Search for the cell housing the specified text and yield its (X, Y) center coordinate. 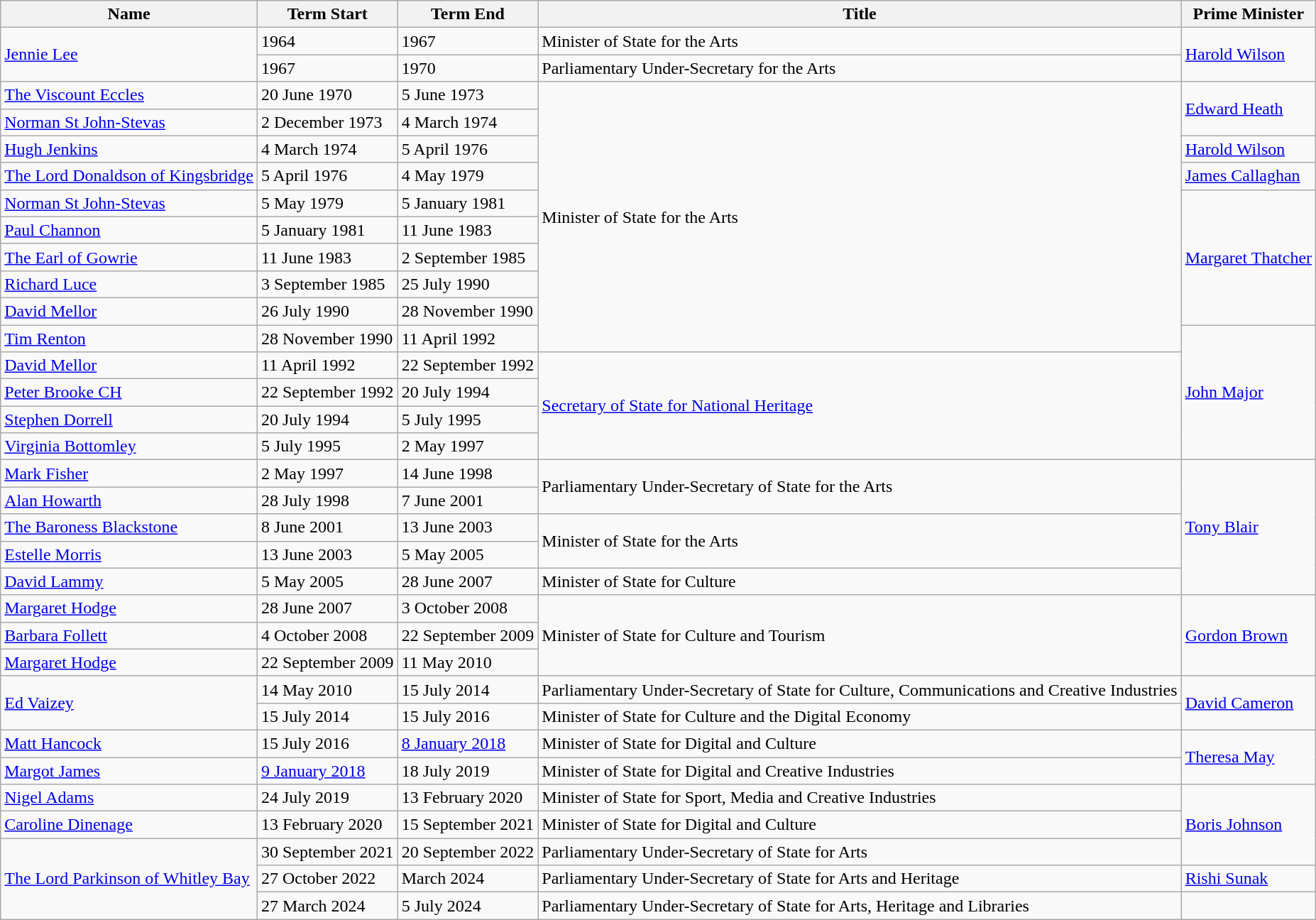
Minister of State for Digital and Creative Industries (860, 770)
Hugh Jenkins (129, 149)
Prime Minister (1248, 14)
7 June 2001 (468, 500)
30 September 2021 (327, 852)
Minister of State for Culture (860, 581)
Parliamentary Under-Secretary of State for Culture, Communications and Creative Industries (860, 689)
Minister of State for Culture and the Digital Economy (860, 716)
Minister of State for Sport, Media and Creative Industries (860, 798)
1964 (327, 41)
Matt Hancock (129, 743)
Term End (468, 14)
Parliamentary Under-Secretary of State for the Arts (860, 487)
The Baroness Blackstone (129, 527)
11 May 2010 (468, 662)
Paul Channon (129, 230)
27 March 2024 (327, 906)
Boris Johnson (1248, 825)
Estelle Morris (129, 554)
Rishi Sunak (1248, 879)
Minister of State for Culture and Tourism (860, 635)
5 June 1973 (468, 95)
John Major (1248, 393)
5 July 2024 (468, 906)
Jennie Lee (129, 55)
5 May 1979 (327, 203)
The Viscount Eccles (129, 95)
Title (860, 14)
Theresa May (1248, 757)
4 May 1979 (468, 176)
Ed Vaizey (129, 703)
4 October 2008 (327, 635)
2 September 1985 (468, 257)
The Earl of Gowrie (129, 257)
Margot James (129, 770)
Parliamentary Under-Secretary of State for Arts, Heritage and Libraries (860, 906)
18 July 2019 (468, 770)
Parliamentary Under-Secretary for the Arts (860, 68)
Tim Renton (129, 339)
Name (129, 14)
8 January 2018 (468, 743)
20 September 2022 (468, 852)
27 October 2022 (327, 879)
Peter Brooke CH (129, 393)
26 July 1990 (327, 311)
Stephen Dorrell (129, 420)
Barbara Follett (129, 635)
The Lord Parkinson of Whitley Bay (129, 879)
Tony Blair (1248, 527)
Nigel Adams (129, 798)
Margaret Thatcher (1248, 257)
Gordon Brown (1248, 635)
Caroline Dinenage (129, 825)
2 December 1973 (327, 122)
Parliamentary Under-Secretary of State for Arts and Heritage (860, 879)
Virginia Bottomley (129, 447)
Secretary of State for National Heritage (860, 406)
14 June 1998 (468, 473)
1970 (468, 68)
3 September 1985 (327, 284)
Richard Luce (129, 284)
Alan Howarth (129, 500)
Edward Heath (1248, 109)
David Lammy (129, 581)
20 June 1970 (327, 95)
Mark Fisher (129, 473)
James Callaghan (1248, 176)
25 July 1990 (468, 284)
8 June 2001 (327, 527)
9 January 2018 (327, 770)
Parliamentary Under-Secretary of State for Arts (860, 852)
David Cameron (1248, 703)
28 July 1998 (327, 500)
3 October 2008 (468, 608)
15 September 2021 (468, 825)
14 May 2010 (327, 689)
24 July 2019 (327, 798)
March 2024 (468, 879)
Term Start (327, 14)
The Lord Donaldson of Kingsbridge (129, 176)
